Find where the given text appears and provide that cell's center as [X, Y] coordinate. 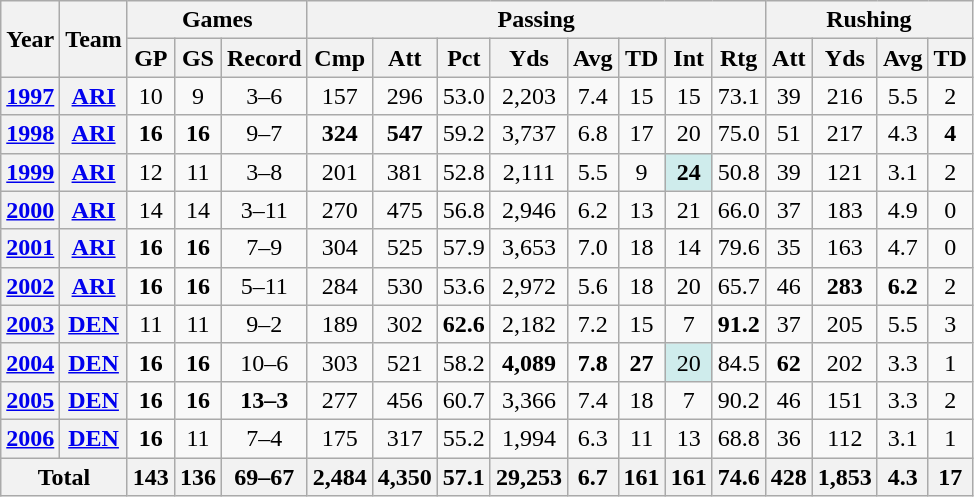
4.7 [902, 248]
2,111 [528, 172]
6.7 [592, 477]
57.1 [464, 477]
3,737 [528, 134]
55.2 [464, 438]
1,994 [528, 438]
547 [404, 134]
183 [844, 210]
65.7 [738, 286]
2006 [30, 438]
68.8 [738, 438]
60.7 [464, 400]
53.0 [464, 96]
456 [404, 400]
3–11 [264, 210]
52.8 [464, 172]
270 [340, 210]
9–7 [264, 134]
36 [788, 438]
50.8 [738, 172]
4 [950, 134]
10 [150, 96]
530 [404, 286]
4,350 [404, 477]
189 [340, 324]
157 [340, 96]
51 [788, 134]
90.2 [738, 400]
1999 [30, 172]
428 [788, 477]
216 [844, 96]
7–9 [264, 248]
151 [844, 400]
317 [404, 438]
Cmp [340, 58]
2,203 [528, 96]
2,972 [528, 286]
381 [404, 172]
2002 [30, 286]
303 [340, 362]
6.8 [592, 134]
59.2 [464, 134]
Record [264, 58]
9–2 [264, 324]
62.6 [464, 324]
Year [30, 39]
521 [404, 362]
Rtg [738, 58]
296 [404, 96]
62 [788, 362]
Int [688, 58]
21 [688, 210]
Team [94, 39]
Games [217, 20]
3–8 [264, 172]
525 [404, 248]
74.6 [738, 477]
304 [340, 248]
1998 [30, 134]
53.6 [464, 286]
GP [150, 58]
69–67 [264, 477]
5.6 [592, 286]
Passing [536, 20]
56.8 [464, 210]
7.8 [592, 362]
GS [198, 58]
3 [950, 324]
3–6 [264, 96]
283 [844, 286]
7.0 [592, 248]
2,182 [528, 324]
6.3 [592, 438]
217 [844, 134]
136 [198, 477]
12 [150, 172]
302 [404, 324]
475 [404, 210]
7.2 [592, 324]
2,484 [340, 477]
324 [340, 134]
205 [844, 324]
201 [340, 172]
202 [844, 362]
27 [642, 362]
58.2 [464, 362]
57.9 [464, 248]
84.5 [738, 362]
29,253 [528, 477]
24 [688, 172]
73.1 [738, 96]
5–11 [264, 286]
2003 [30, 324]
1997 [30, 96]
35 [788, 248]
66.0 [738, 210]
75.0 [738, 134]
2005 [30, 400]
4.9 [902, 210]
Pct [464, 58]
2001 [30, 248]
13–3 [264, 400]
143 [150, 477]
277 [340, 400]
3,653 [528, 248]
2000 [30, 210]
3,366 [528, 400]
4,089 [528, 362]
Rushing [868, 20]
79.6 [738, 248]
Total [64, 477]
10–6 [264, 362]
121 [844, 172]
284 [340, 286]
175 [340, 438]
2,946 [528, 210]
7–4 [264, 438]
2004 [30, 362]
163 [844, 248]
91.2 [738, 324]
112 [844, 438]
1,853 [844, 477]
